Search for the cell housing the specified text and yield its [X, Y] center coordinate. 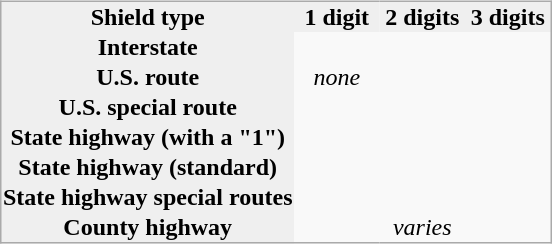
U.S. special route [148, 108]
County highway [148, 228]
State highway (standard) [148, 168]
varies [422, 228]
none [337, 78]
Shield type [148, 18]
3 digits [508, 18]
1 digit [337, 18]
State highway special routes [148, 198]
State highway (with a "1") [148, 138]
U.S. route [148, 78]
2 digits [423, 18]
Interstate [148, 48]
